Provide the [x, y] coordinate of the cell's center where the given text is located.  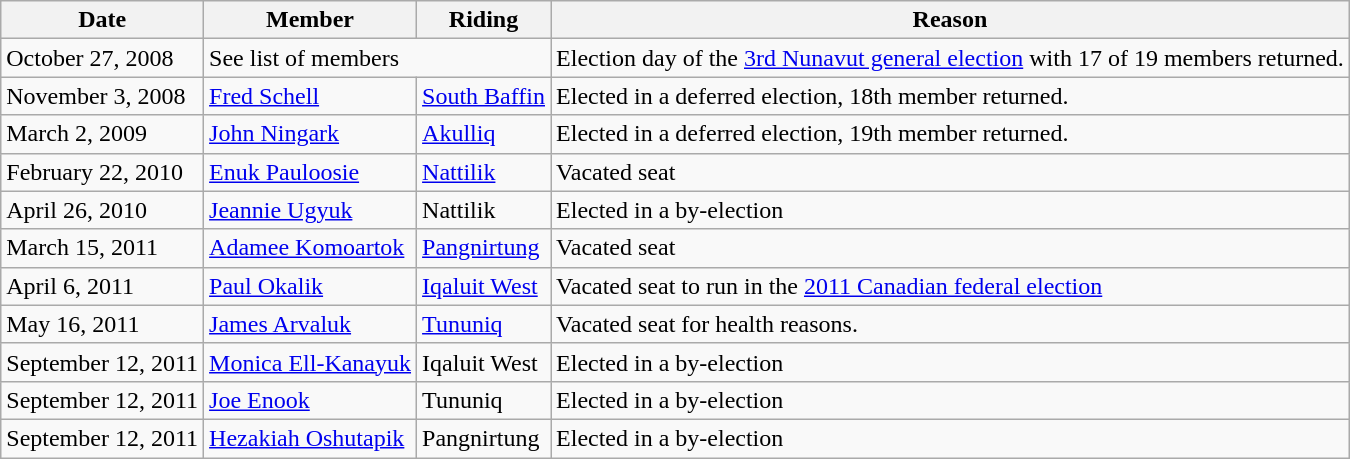
November 3, 2008 [102, 96]
Member [310, 20]
Hezakiah Oshutapik [310, 438]
Riding [484, 20]
See list of members [378, 58]
March 2, 2009 [102, 134]
Joe Enook [310, 400]
Reason [950, 20]
South Baffin [484, 96]
John Ningark [310, 134]
Election day of the 3rd Nunavut general election with 17 of 19 members returned. [950, 58]
Jeannie Ugyuk [310, 210]
March 15, 2011 [102, 248]
Monica Ell-Kanayuk [310, 362]
Fred Schell [310, 96]
October 27, 2008 [102, 58]
Vacated seat for health reasons. [950, 324]
April 6, 2011 [102, 286]
Elected in a deferred election, 18th member returned. [950, 96]
Vacated seat to run in the 2011 Canadian federal election [950, 286]
Akulliq [484, 134]
Enuk Pauloosie [310, 172]
April 26, 2010 [102, 210]
Elected in a deferred election, 19th member returned. [950, 134]
Date [102, 20]
May 16, 2011 [102, 324]
Paul Okalik [310, 286]
February 22, 2010 [102, 172]
Adamee Komoartok [310, 248]
James Arvaluk [310, 324]
